Search for the cell housing the specified text and yield its [X, Y] center coordinate. 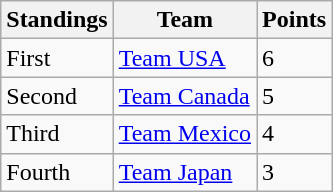
Fourth [57, 172]
Team Mexico [184, 134]
Team USA [184, 58]
Team Canada [184, 96]
Standings [57, 20]
5 [294, 96]
4 [294, 134]
Team [184, 20]
Points [294, 20]
6 [294, 58]
First [57, 58]
Third [57, 134]
3 [294, 172]
Second [57, 96]
Team Japan [184, 172]
